From the cell containing the given text, extract its center point as (X, Y) coordinate. 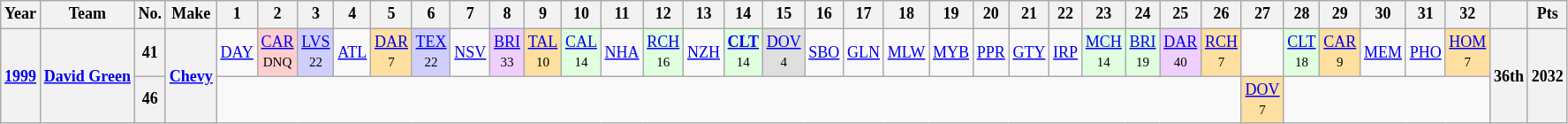
2032 (1548, 76)
BRI33 (507, 52)
PHO (1426, 52)
8 (507, 14)
TAL10 (542, 52)
No. (150, 14)
19 (951, 14)
17 (864, 14)
HOM7 (1468, 52)
11 (622, 14)
RCH16 (663, 52)
7 (470, 14)
PPR (991, 52)
Make (191, 14)
NZH (704, 52)
GTY (1029, 52)
20 (991, 14)
3 (316, 14)
15 (784, 14)
4 (352, 14)
21 (1029, 14)
MLW (906, 52)
CLT18 (1302, 52)
22 (1065, 14)
30 (1383, 14)
CAL14 (581, 52)
Chevy (191, 76)
SBO (824, 52)
26 (1222, 14)
Team (87, 14)
CLT14 (743, 52)
DAR7 (392, 52)
LVS22 (316, 52)
36th (1509, 76)
5 (392, 14)
NHA (622, 52)
24 (1143, 14)
RCH7 (1222, 52)
13 (704, 14)
23 (1103, 14)
2 (277, 14)
12 (663, 14)
14 (743, 14)
25 (1180, 14)
DAY (237, 52)
MYB (951, 52)
TEX22 (431, 52)
MEM (1383, 52)
32 (1468, 14)
16 (824, 14)
28 (1302, 14)
31 (1426, 14)
1 (237, 14)
DOV4 (784, 52)
NSV (470, 52)
6 (431, 14)
CARDNQ (277, 52)
ATL (352, 52)
GLN (864, 52)
1999 (21, 76)
IRP (1065, 52)
29 (1340, 14)
MCH14 (1103, 52)
David Green (87, 76)
27 (1262, 14)
BRI19 (1143, 52)
46 (150, 100)
18 (906, 14)
10 (581, 14)
Year (21, 14)
Pts (1548, 14)
9 (542, 14)
DAR40 (1180, 52)
41 (150, 52)
CAR9 (1340, 52)
DOV7 (1262, 100)
